Search for the cell housing the specified text and yield its (X, Y) center coordinate. 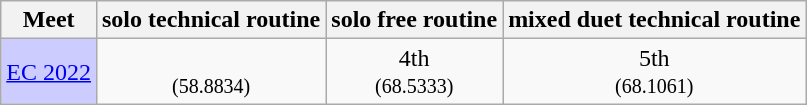
5th(68.1061) (654, 72)
4th(68.5333) (414, 72)
(58.8834) (210, 72)
solo free routine (414, 20)
solo technical routine (210, 20)
mixed duet technical routine (654, 20)
EC 2022 (49, 72)
Meet (49, 20)
